Pinpoint the cell where the given text exists, returning its [X, Y] midpoint coordinate. 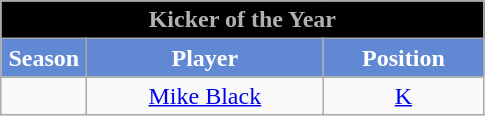
Season [44, 58]
Mike Black [205, 96]
Kicker of the Year [242, 20]
Position [404, 58]
K [404, 96]
Player [205, 58]
